Extract the [X, Y] coordinate from the center of the cell holding the provided text.  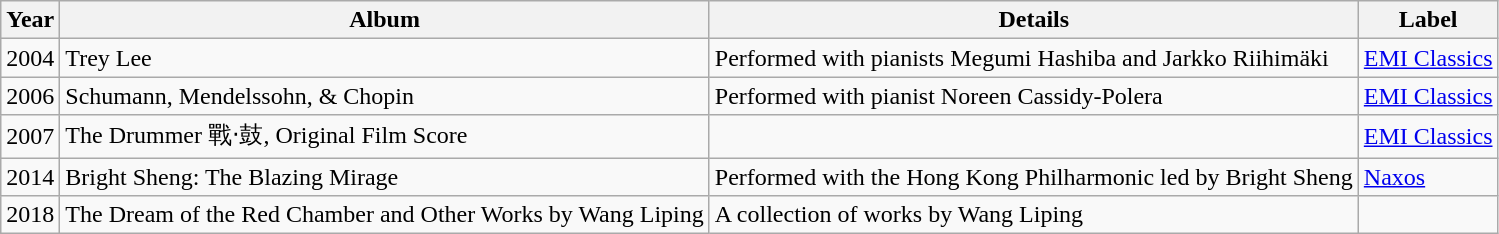
A collection of works by Wang Liping [1034, 215]
Performed with the Hong Kong Philharmonic led by Bright Sheng [1034, 177]
Trey Lee [385, 58]
Performed with pianists Megumi Hashiba and Jarkko Riihimäki [1034, 58]
The Dream of the Red Chamber and Other Works by Wang Liping [385, 215]
The Drummer 戰‧鼓, Original Film Score [385, 136]
2018 [30, 215]
Performed with pianist Noreen Cassidy-Polera [1034, 96]
2004 [30, 58]
Naxos [1428, 177]
Bright Sheng: The Blazing Mirage [385, 177]
2014 [30, 177]
Schumann, Mendelssohn, & Chopin [385, 96]
Album [385, 20]
Label [1428, 20]
Year [30, 20]
2007 [30, 136]
2006 [30, 96]
Details [1034, 20]
